Return the (x, y) coordinate for the center point of the cell that contains the specified text.  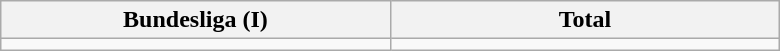
Total (584, 20)
Bundesliga (I) (196, 20)
